Locate the cell with the specified text and output its [x, y] center coordinate. 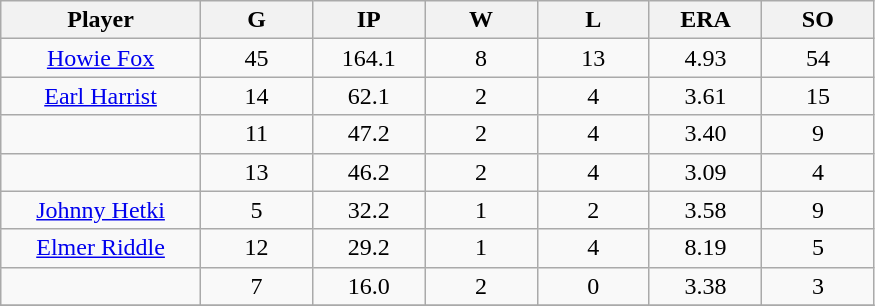
12 [256, 248]
8 [481, 58]
32.2 [369, 210]
ERA [705, 20]
15 [818, 96]
7 [256, 286]
IP [369, 20]
G [256, 20]
14 [256, 96]
3 [818, 286]
29.2 [369, 248]
62.1 [369, 96]
8.19 [705, 248]
3.09 [705, 172]
Earl Harrist [101, 96]
0 [593, 286]
L [593, 20]
Player [101, 20]
4.93 [705, 58]
W [481, 20]
164.1 [369, 58]
Elmer Riddle [101, 248]
11 [256, 134]
SO [818, 20]
Howie Fox [101, 58]
3.38 [705, 286]
3.40 [705, 134]
47.2 [369, 134]
54 [818, 58]
Johnny Hetki [101, 210]
16.0 [369, 286]
45 [256, 58]
3.61 [705, 96]
3.58 [705, 210]
46.2 [369, 172]
